Determine the [X, Y] coordinate at the center of the cell enclosing the given text.  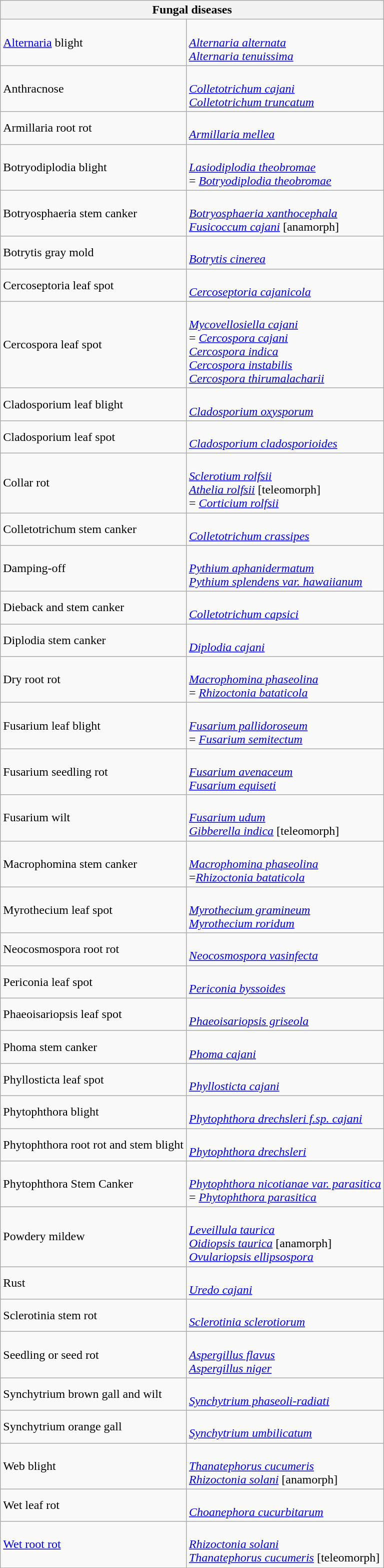
Colletotrichum cajani Colletotrichum truncatum [285, 89]
Alternaria blight [93, 43]
Cercoseptoria leaf spot [93, 285]
Sclerotinia stem rot [93, 1315]
Fusarium avenaceum Fusarium equiseti [285, 772]
Macrophomina stem canker [93, 864]
Sclerotinia sclerotiorum [285, 1315]
Fusarium seedling rot [93, 772]
Macrophomina phaseolina =Rhizoctonia bataticola [285, 864]
Botryosphaeria stem canker [93, 213]
Choanephora cucurbitarum [285, 1505]
Phaeoisariopsis leaf spot [93, 1014]
Armillaria mellea [285, 128]
Powdery mildew [93, 1237]
Synchytrium umbilicatum [285, 1426]
Synchytrium brown gall and wilt [93, 1394]
Phoma cajani [285, 1047]
Macrophomina phaseolina = Rhizoctonia bataticola [285, 680]
Botryodiplodia blight [93, 167]
Phytophthora nicotianae var. parasitica = Phytophthora parasitica [285, 1184]
Phyllosticta leaf spot [93, 1079]
Phaeoisariopsis griseola [285, 1014]
Cladosporium cladosporioides [285, 436]
Alternaria alternata Alternaria tenuissima [285, 43]
Web blight [93, 1466]
Synchytrium phaseoli-radiati [285, 1394]
Neocosmospora vasinfecta [285, 949]
Diplodia cajani [285, 641]
Phoma stem canker [93, 1047]
Wet leaf rot [93, 1505]
Periconia leaf spot [93, 982]
Aspergillus flavus Aspergillus niger [285, 1355]
Collar rot [93, 482]
Phytophthora blight [93, 1112]
Leveillula taurica Oidiopsis taurica [anamorph] Ovulariopsis ellipsospora [285, 1237]
Damping-off [93, 569]
Pythium aphanidermatum Pythium splendens var. hawaiianum [285, 569]
Fusarium pallidoroseum = Fusarium semitectum [285, 726]
Mycovellosiella cajani= Cercospora cajani Cercospora indica Cercospora instabilis Cercospora thirumalacharii [285, 344]
Myrothecium gramineum Myrothecium roridum [285, 910]
Periconia byssoides [285, 982]
Cercospora leaf spot [93, 344]
Synchytrium orange gall [93, 1426]
Botrytis gray mold [93, 252]
Phytophthora drechsleri [285, 1144]
Cladosporium oxysporum [285, 404]
Diplodia stem canker [93, 641]
Fusarium udum Gibberella indica [teleomorph] [285, 818]
Phyllosticta cajani [285, 1079]
Neocosmospora root rot [93, 949]
Rust [93, 1283]
Thanatephorus cucumeris Rhizoctonia solani [anamorph] [285, 1466]
Rhizoctonia solani Thanatephorus cucumeris [teleomorph] [285, 1544]
Dieback and stem canker [93, 608]
Botrytis cinerea [285, 252]
Colletotrichum stem canker [93, 529]
Cladosporium leaf spot [93, 436]
Colletotrichum capsici [285, 608]
Anthracnose [93, 89]
Fungal diseases [192, 10]
Colletotrichum crassipes [285, 529]
Cladosporium leaf blight [93, 404]
Fusarium leaf blight [93, 726]
Seedling or seed rot [93, 1355]
Phytophthora drechsleri f.sp. cajani [285, 1112]
Cercoseptoria cajanicola [285, 285]
Uredo cajani [285, 1283]
Armillaria root rot [93, 128]
Phytophthora root rot and stem blight [93, 1144]
Botryosphaeria xanthocephala Fusicoccum cajani [anamorph] [285, 213]
Wet root rot [93, 1544]
Fusarium wilt [93, 818]
Phytophthora Stem Canker [93, 1184]
Dry root rot [93, 680]
Lasiodiplodia theobromae = Botryodiplodia theobromae [285, 167]
Myrothecium leaf spot [93, 910]
Sclerotium rolfsii Athelia rolfsii [teleomorph] = Corticium rolfsii [285, 482]
